Return the [x, y] coordinate for the center point of the cell that contains the specified text.  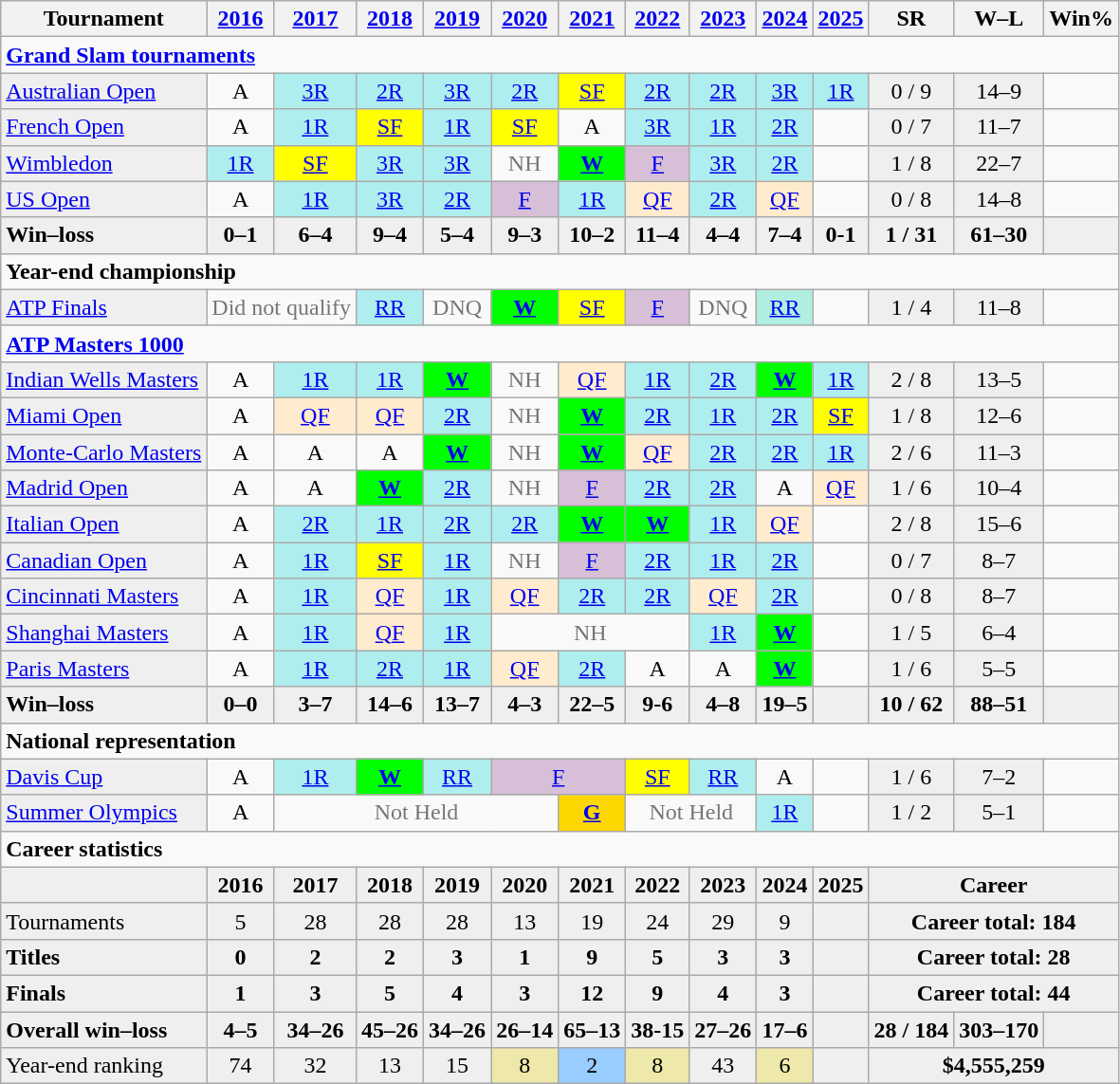
5–5 [1000, 669]
61–30 [1000, 235]
Win% [1081, 19]
French Open [104, 127]
0 / 9 [911, 91]
7–2 [1000, 777]
Career total: 184 [994, 921]
15–6 [1000, 524]
Cincinnati Masters [104, 597]
10–4 [1000, 488]
1 / 4 [911, 307]
Titles [104, 957]
14–6 [389, 705]
Finals [104, 993]
5–1 [1000, 813]
7–4 [785, 235]
65–13 [592, 1029]
24 [658, 921]
11–8 [1000, 307]
13–7 [457, 705]
National representation [560, 741]
Year-end championship [560, 271]
45–26 [389, 1029]
4–5 [241, 1029]
88–51 [1000, 705]
74 [241, 1066]
14–9 [1000, 91]
4–4 [723, 235]
Tournaments [104, 921]
2 / 6 [911, 452]
Australian Open [104, 91]
10 / 62 [911, 705]
Italian Open [104, 524]
11–7 [1000, 127]
Year-end ranking [104, 1066]
Miami Open [104, 415]
0–1 [241, 235]
Shanghai Masters [104, 633]
W–L [1000, 19]
Tournament [104, 19]
Grand Slam tournaments [560, 55]
US Open [104, 199]
Overall win–loss [104, 1029]
5–4 [457, 235]
0–0 [241, 705]
27–26 [723, 1029]
29 [723, 921]
12–6 [1000, 415]
38-15 [658, 1029]
10–2 [592, 235]
3–7 [315, 705]
9–3 [525, 235]
303–170 [1000, 1029]
12 [592, 993]
ATP Masters 1000 [560, 343]
Indian Wells Masters [104, 379]
ATP Finals [104, 307]
19–5 [785, 705]
1 / 31 [911, 235]
Career statistics [560, 849]
22–5 [592, 705]
17–6 [785, 1029]
Did not qualify [282, 307]
Wimbledon [104, 163]
9–4 [389, 235]
43 [723, 1066]
22–7 [1000, 163]
0 [241, 957]
SR [911, 19]
0-1 [840, 235]
Canadian Open [104, 560]
6 [785, 1066]
G [592, 813]
9-6 [658, 705]
11–4 [658, 235]
Career total: 28 [994, 957]
Madrid Open [104, 488]
13–5 [1000, 379]
4–8 [723, 705]
32 [315, 1066]
14–8 [1000, 199]
1 / 2 [911, 813]
Davis Cup [104, 777]
Summer Olympics [104, 813]
28 / 184 [911, 1029]
15 [457, 1066]
4–3 [525, 705]
Paris Masters [104, 669]
19 [592, 921]
Career [994, 885]
Monte-Carlo Masters [104, 452]
1 / 5 [911, 633]
$4,555,259 [994, 1066]
26–14 [525, 1029]
11–3 [1000, 452]
Career total: 44 [994, 993]
